Search for the cell housing the specified text and yield its [x, y] center coordinate. 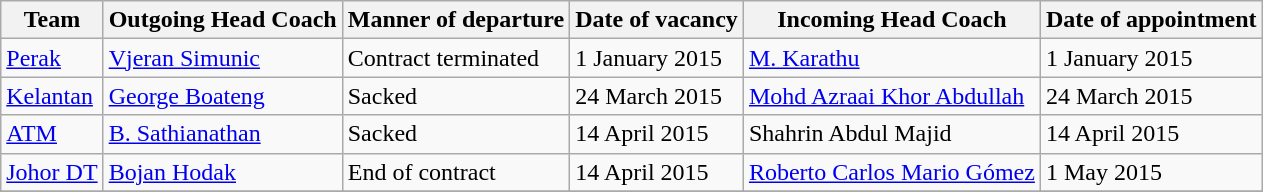
Johor DT [52, 172]
Manner of departure [456, 20]
Contract terminated [456, 58]
Date of vacancy [657, 20]
George Boateng [222, 96]
1 May 2015 [1151, 172]
Kelantan [52, 96]
Date of appointment [1151, 20]
Shahrin Abdul Majid [892, 134]
Incoming Head Coach [892, 20]
Roberto Carlos Mario Gómez [892, 172]
Outgoing Head Coach [222, 20]
B. Sathianathan [222, 134]
Perak [52, 58]
M. Karathu [892, 58]
Mohd Azraai Khor Abdullah [892, 96]
Bojan Hodak [222, 172]
Vjeran Simunic [222, 58]
Team [52, 20]
ATM [52, 134]
End of contract [456, 172]
